Provide the [x, y] coordinate of the cell's center where the given text is located.  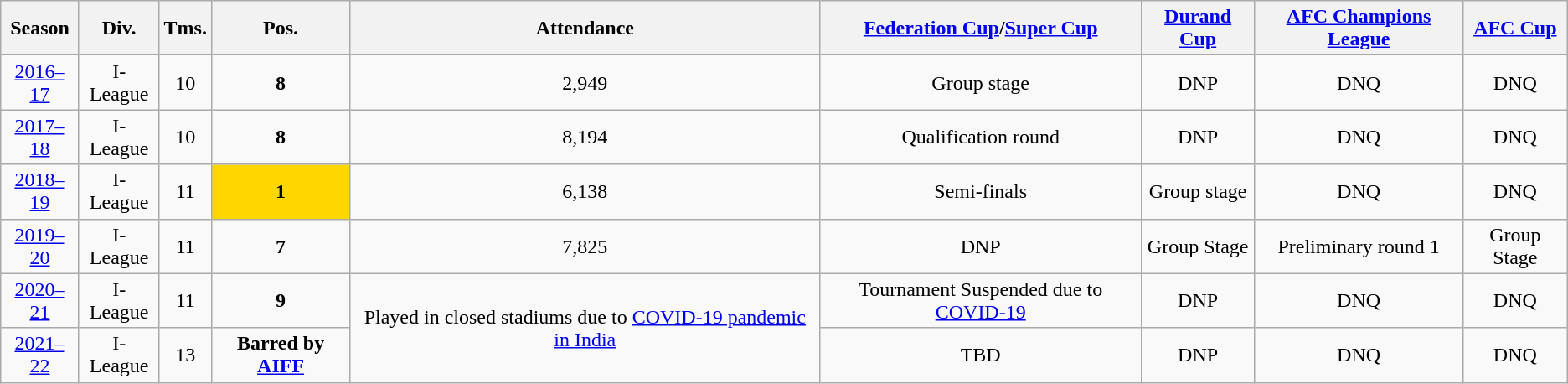
7 [280, 246]
Tms. [185, 29]
Played in closed stadiums due to COVID-19 pandemic in India [585, 328]
Tournament Suspended due to COVID-19 [981, 300]
Federation Cup/Super Cup [981, 29]
2021–22 [40, 355]
TBD [981, 355]
Attendance [585, 29]
9 [280, 300]
2018–19 [40, 191]
AFC Cup [1514, 29]
2017–18 [40, 138]
13 [185, 355]
2020–21 [40, 300]
2016–17 [40, 82]
Qualification round [981, 138]
Div. [119, 29]
Barred by AIFF [280, 355]
Preliminary round 1 [1359, 246]
AFC Champions League [1359, 29]
2,949 [585, 82]
Season [40, 29]
Pos. [280, 29]
7,825 [585, 246]
8,194 [585, 138]
Semi-finals [981, 191]
1 [280, 191]
6,138 [585, 191]
Durand Cup [1198, 29]
2019–20 [40, 246]
